Scan for the cell matching the given text and deliver its [x, y] coordinate at center. 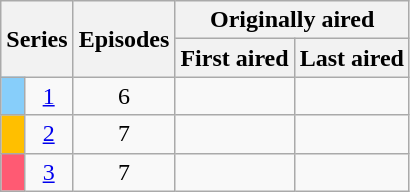
First aired [234, 58]
Episodes [124, 39]
2 [48, 134]
Series [37, 39]
Originally aired [292, 20]
3 [48, 172]
6 [124, 96]
1 [48, 96]
Last aired [352, 58]
